Detect which cell encompasses the target text, then output its (X, Y) center coordinate. 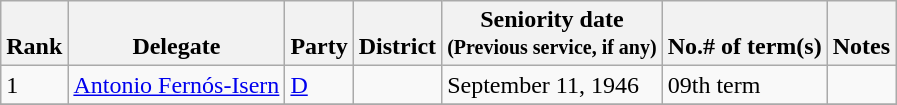
No.# of term(s) (744, 34)
09th term (744, 85)
District (397, 34)
Party (319, 34)
September 11, 1946 (552, 85)
Notes (861, 34)
Antonio Fernós-Isern (176, 85)
D (319, 85)
1 (34, 85)
Seniority date(Previous service, if any) (552, 34)
Rank (34, 34)
Delegate (176, 34)
